Return (x, y) of the center of cell containing provided text 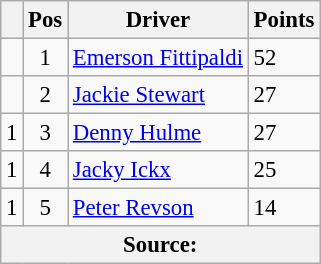
Denny Hulme (158, 133)
4 (46, 170)
2 (46, 95)
Points (284, 20)
Jacky Ickx (158, 170)
Peter Revson (158, 208)
Emerson Fittipaldi (158, 58)
Pos (46, 20)
Driver (158, 20)
52 (284, 58)
25 (284, 170)
3 (46, 133)
Source: (160, 245)
Jackie Stewart (158, 95)
5 (46, 208)
14 (284, 208)
